Output the (X, Y) coordinate of the center of the cell containing the given text.  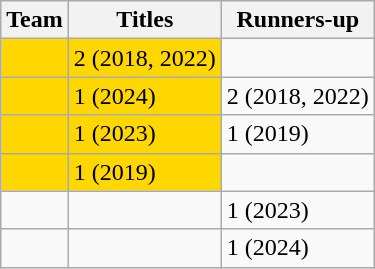
Titles (144, 20)
Team (35, 20)
Runners-up (298, 20)
